For the text-containing cell, return its midpoint in (x, y) coordinate format. 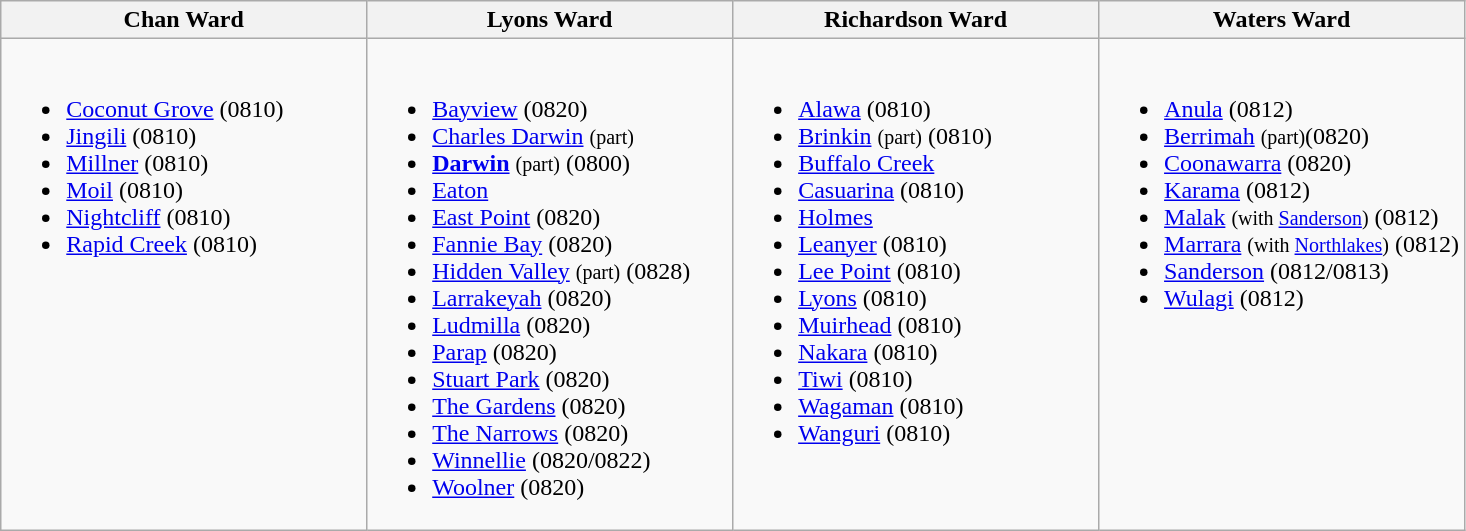
Coconut Grove (0810)Jingili (0810)Millner (0810)Moil (0810)Nightcliff (0810)Rapid Creek (0810) (184, 284)
Lyons Ward (550, 20)
Chan Ward (184, 20)
Richardson Ward (916, 20)
Waters Ward (1282, 20)
